From the cell containing the given text, extract its center point as [x, y] coordinate. 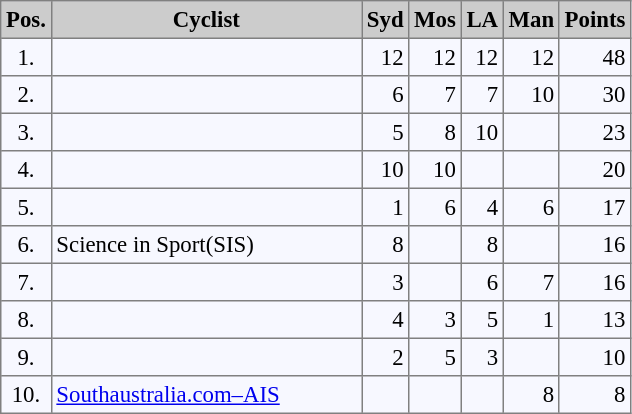
2. [26, 95]
Pos. [26, 20]
Man [531, 20]
1. [26, 57]
13 [594, 320]
Points [594, 20]
9. [26, 357]
20 [594, 170]
LA [482, 20]
17 [594, 207]
23 [594, 132]
2 [386, 357]
Mos [435, 20]
10. [26, 395]
6. [26, 245]
Syd [386, 20]
4. [26, 170]
3. [26, 132]
7. [26, 282]
30 [594, 95]
Southaustralia.com–AIS [206, 395]
Cyclist [206, 20]
5. [26, 207]
8. [26, 320]
Science in Sport(SIS) [206, 245]
48 [594, 57]
